Pinpoint the cell where the given text exists, returning its [X, Y] midpoint coordinate. 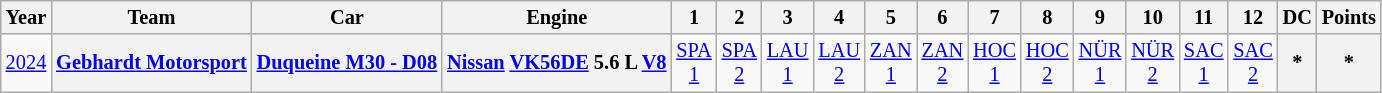
ZAN1 [891, 63]
9 [1100, 17]
SAC1 [1204, 63]
10 [1152, 17]
4 [839, 17]
8 [1048, 17]
Duqueine M30 - D08 [347, 63]
Points [1349, 17]
NÜR1 [1100, 63]
NÜR2 [1152, 63]
2 [740, 17]
3 [788, 17]
11 [1204, 17]
DC [1298, 17]
1 [694, 17]
Engine [556, 17]
SAC2 [1252, 63]
Team [152, 17]
HOC2 [1048, 63]
LAU2 [839, 63]
ZAN2 [943, 63]
SPA1 [694, 63]
7 [994, 17]
5 [891, 17]
HOC1 [994, 63]
SPA2 [740, 63]
Gebhardt Motorsport [152, 63]
Year [26, 17]
Nissan VK56DE 5.6 L V8 [556, 63]
2024 [26, 63]
6 [943, 17]
Car [347, 17]
12 [1252, 17]
LAU1 [788, 63]
